Scan for the cell matching the given text and deliver its (X, Y) coordinate at center. 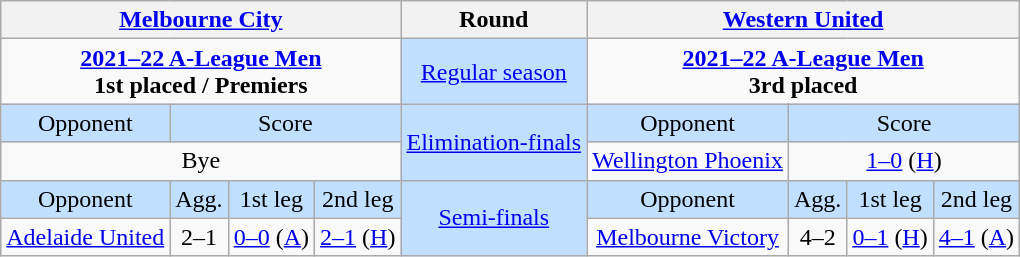
2–1 (199, 237)
Regular season (494, 72)
Melbourne City (201, 20)
Round (494, 20)
1–0 (H) (904, 161)
0–1 (H) (890, 237)
0–0 (A) (271, 237)
Adelaide United (86, 237)
4–2 (817, 237)
2–1 (H) (358, 237)
4–1 (A) (976, 237)
2021–22 A-League Men1st placed / Premiers (201, 72)
Western United (804, 20)
Melbourne Victory (688, 237)
Semi-finals (494, 218)
Elimination-finals (494, 142)
Bye (201, 161)
Wellington Phoenix (688, 161)
2021–22 A-League Men3rd placed (804, 72)
